Locate the cell with the specified text and output its (X, Y) center coordinate. 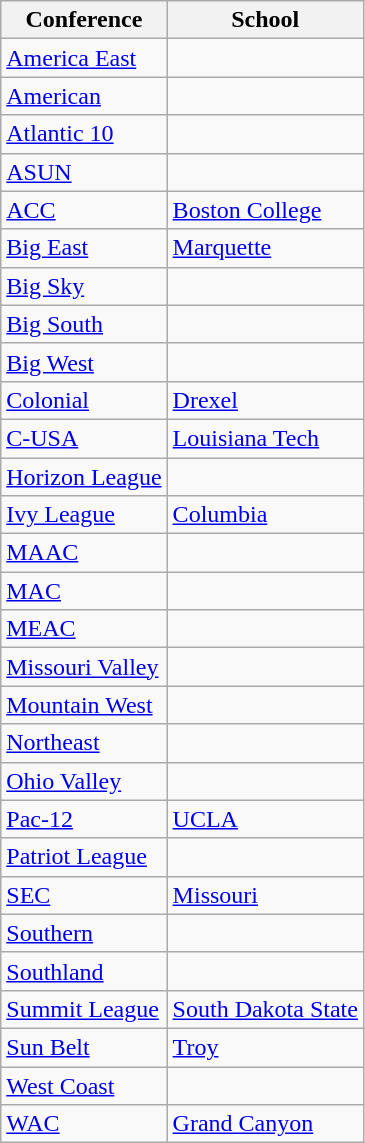
Northeast (84, 743)
Southern (84, 933)
Boston College (265, 210)
MEAC (84, 629)
Conference (84, 20)
Columbia (265, 515)
Horizon League (84, 477)
Ivy League (84, 515)
Big South (84, 324)
C-USA (84, 438)
Drexel (265, 400)
SEC (84, 895)
Sun Belt (84, 1047)
WAC (84, 1124)
MAAC (84, 553)
Atlantic 10 (84, 134)
Marquette (265, 248)
Missouri Valley (84, 667)
Missouri (265, 895)
America East (84, 58)
Ohio Valley (84, 781)
ACC (84, 210)
West Coast (84, 1085)
Louisiana Tech (265, 438)
Big West (84, 362)
Big East (84, 248)
Mountain West (84, 705)
Summit League (84, 1009)
Patriot League (84, 857)
Grand Canyon (265, 1124)
School (265, 20)
Pac-12 (84, 819)
MAC (84, 591)
American (84, 96)
Troy (265, 1047)
Big Sky (84, 286)
Southland (84, 971)
UCLA (265, 819)
South Dakota State (265, 1009)
ASUN (84, 172)
Colonial (84, 400)
